Determine the (X, Y) coordinate at the center of the cell enclosing the given text.  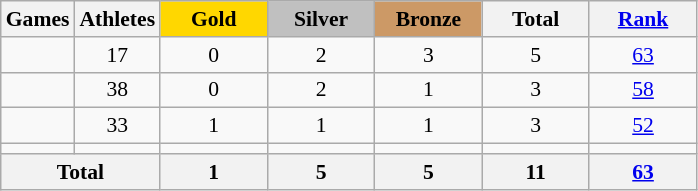
Silver (320, 19)
33 (117, 126)
Athletes (117, 19)
Games (38, 19)
38 (117, 90)
17 (117, 55)
Gold (214, 19)
Rank (642, 19)
Bronze (428, 19)
11 (536, 172)
58 (642, 90)
52 (642, 126)
